Extract the [X, Y] coordinate from the center of the cell holding the provided text.  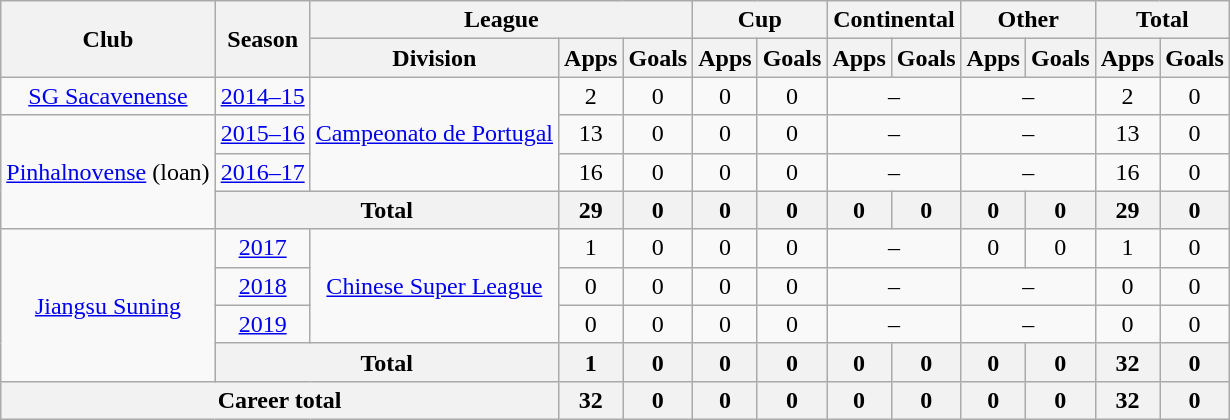
2018 [262, 286]
Chinese Super League [434, 286]
SG Sacavenense [108, 96]
2016–17 [262, 172]
2014–15 [262, 96]
Career total [280, 400]
Jiangsu Suning [108, 305]
League [502, 20]
Division [434, 58]
Other [1028, 20]
Season [262, 39]
Club [108, 39]
2017 [262, 248]
2015–16 [262, 134]
Pinhalnovense (loan) [108, 172]
Cup [760, 20]
Campeonato de Portugal [434, 134]
Continental [894, 20]
2019 [262, 324]
